For the text-containing cell, return its midpoint in (x, y) coordinate format. 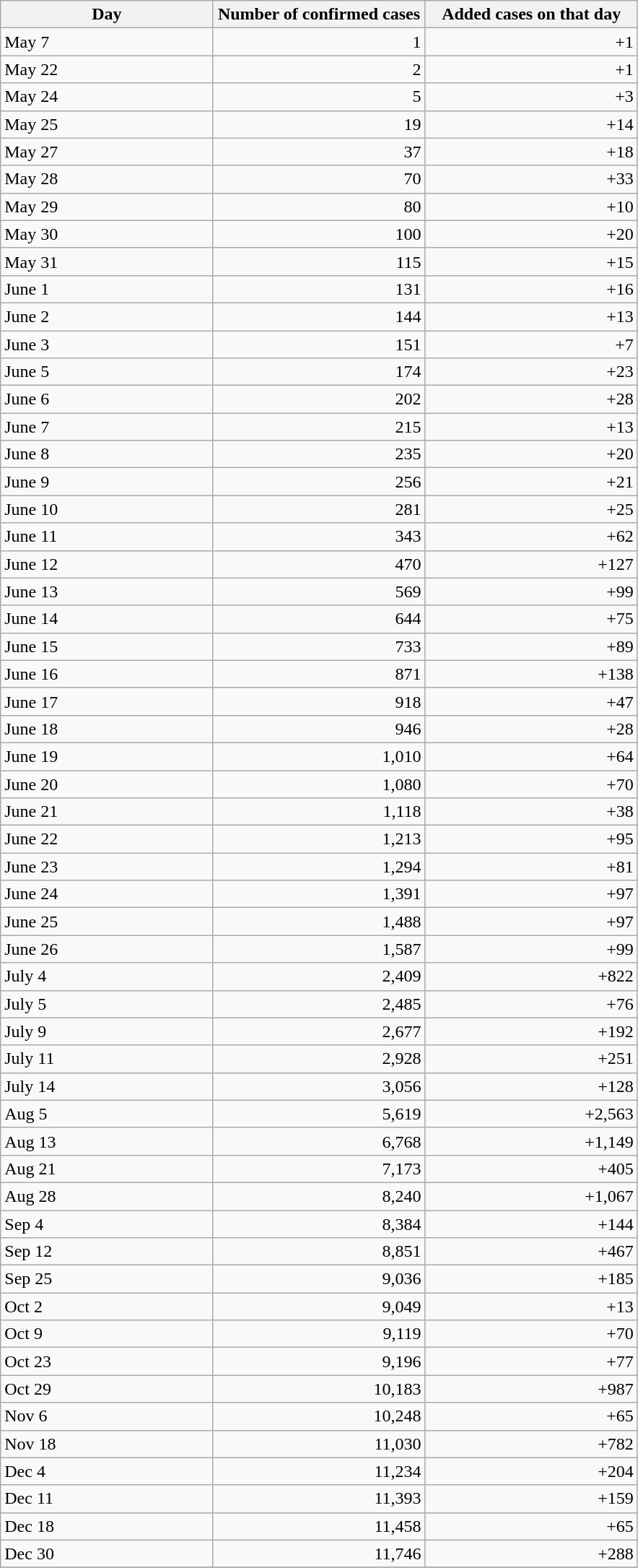
+822 (531, 976)
+128 (531, 1086)
8,240 (319, 1196)
Nov 18 (107, 1444)
151 (319, 345)
Dec 30 (107, 1554)
80 (319, 207)
May 7 (107, 42)
+1,149 (531, 1141)
+64 (531, 756)
Aug 28 (107, 1196)
Added cases on that day (531, 14)
+89 (531, 646)
+81 (531, 867)
174 (319, 372)
+467 (531, 1252)
+38 (531, 812)
7,173 (319, 1169)
115 (319, 261)
June 22 (107, 839)
343 (319, 537)
100 (319, 234)
2,928 (319, 1059)
June 2 (107, 316)
Oct 29 (107, 1389)
+62 (531, 537)
256 (319, 482)
June 3 (107, 345)
202 (319, 399)
1,587 (319, 949)
470 (319, 564)
June 18 (107, 729)
37 (319, 152)
+251 (531, 1059)
+21 (531, 482)
215 (319, 427)
946 (319, 729)
+25 (531, 509)
June 5 (107, 372)
May 29 (107, 207)
9,049 (319, 1307)
+15 (531, 261)
July 11 (107, 1059)
871 (319, 674)
11,234 (319, 1471)
+77 (531, 1361)
June 9 (107, 482)
June 8 (107, 454)
June 17 (107, 701)
June 23 (107, 867)
June 14 (107, 619)
June 13 (107, 592)
Sep 4 (107, 1224)
June 24 (107, 894)
11,030 (319, 1444)
+127 (531, 564)
June 20 (107, 784)
Sep 25 (107, 1279)
2,485 (319, 1004)
May 22 (107, 69)
+33 (531, 179)
1,391 (319, 894)
+1,067 (531, 1196)
918 (319, 701)
144 (319, 316)
June 19 (107, 756)
Dec 4 (107, 1471)
1,080 (319, 784)
May 25 (107, 124)
235 (319, 454)
281 (319, 509)
June 11 (107, 537)
+3 (531, 97)
8,851 (319, 1252)
3,056 (319, 1086)
11,458 (319, 1526)
+10 (531, 207)
July 5 (107, 1004)
+18 (531, 152)
June 21 (107, 812)
Oct 23 (107, 1361)
Oct 9 (107, 1334)
May 27 (107, 152)
19 (319, 124)
+192 (531, 1031)
+159 (531, 1499)
569 (319, 592)
June 26 (107, 949)
131 (319, 289)
+95 (531, 839)
+47 (531, 701)
5,619 (319, 1114)
5 (319, 97)
May 24 (107, 97)
Oct 2 (107, 1307)
Aug 13 (107, 1141)
+76 (531, 1004)
July 4 (107, 976)
70 (319, 179)
Sep 12 (107, 1252)
June 25 (107, 922)
+2,563 (531, 1114)
10,183 (319, 1389)
May 31 (107, 261)
June 12 (107, 564)
July 9 (107, 1031)
+782 (531, 1444)
+16 (531, 289)
+204 (531, 1471)
1 (319, 42)
+7 (531, 345)
+987 (531, 1389)
July 14 (107, 1086)
2,409 (319, 976)
Number of confirmed cases (319, 14)
2 (319, 69)
10,248 (319, 1416)
June 16 (107, 674)
733 (319, 646)
June 7 (107, 427)
6,768 (319, 1141)
June 15 (107, 646)
1,294 (319, 867)
Dec 11 (107, 1499)
Day (107, 14)
2,677 (319, 1031)
June 10 (107, 509)
+14 (531, 124)
1,118 (319, 812)
11,393 (319, 1499)
1,213 (319, 839)
Nov 6 (107, 1416)
+23 (531, 372)
June 6 (107, 399)
June 1 (107, 289)
1,488 (319, 922)
1,010 (319, 756)
11,746 (319, 1554)
Aug 5 (107, 1114)
+288 (531, 1554)
Dec 18 (107, 1526)
+405 (531, 1169)
May 28 (107, 179)
+144 (531, 1224)
9,036 (319, 1279)
644 (319, 619)
May 30 (107, 234)
Aug 21 (107, 1169)
+138 (531, 674)
+185 (531, 1279)
9,196 (319, 1361)
9,119 (319, 1334)
+75 (531, 619)
8,384 (319, 1224)
